Identify which cell holds the provided text, then report its [x, y] central coordinate. 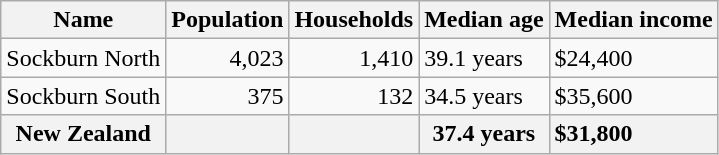
375 [228, 96]
1,410 [354, 58]
$24,400 [634, 58]
132 [354, 96]
Households [354, 20]
4,023 [228, 58]
Sockburn North [84, 58]
Population [228, 20]
New Zealand [84, 134]
Median income [634, 20]
37.4 years [484, 134]
Median age [484, 20]
34.5 years [484, 96]
$31,800 [634, 134]
$35,600 [634, 96]
Name [84, 20]
39.1 years [484, 58]
Sockburn South [84, 96]
